Determine the (X, Y) coordinate at the center of the cell enclosing the given text.  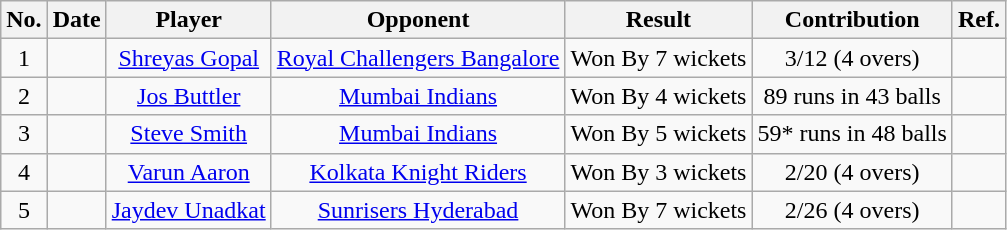
5 (24, 210)
Won By 4 wickets (658, 96)
1 (24, 58)
Kolkata Knight Riders (418, 172)
89 runs in 43 balls (852, 96)
Result (658, 20)
Opponent (418, 20)
No. (24, 20)
3 (24, 134)
Date (76, 20)
2 (24, 96)
3/12 (4 overs) (852, 58)
Jaydev Unadkat (188, 210)
Varun Aaron (188, 172)
Royal Challengers Bangalore (418, 58)
2/26 (4 overs) (852, 210)
Player (188, 20)
Won By 3 wickets (658, 172)
Contribution (852, 20)
2/20 (4 overs) (852, 172)
4 (24, 172)
Shreyas Gopal (188, 58)
Jos Buttler (188, 96)
59* runs in 48 balls (852, 134)
Ref. (978, 20)
Steve Smith (188, 134)
Sunrisers Hyderabad (418, 210)
Won By 5 wickets (658, 134)
